Return the (X, Y) coordinate for the center point of the cell that contains the specified text.  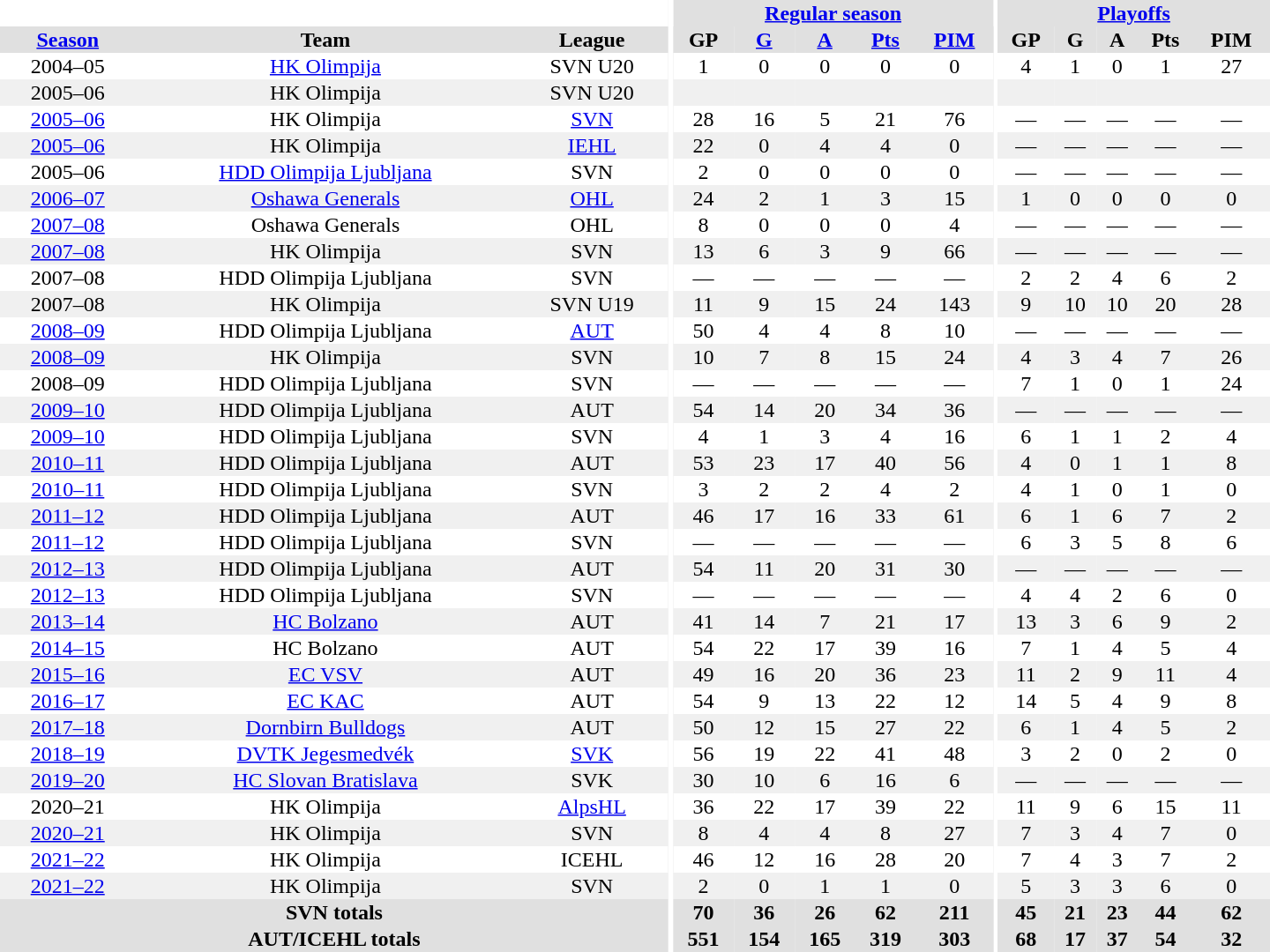
2016–17 (67, 701)
31 (885, 569)
2019–20 (67, 780)
319 (885, 939)
37 (1117, 939)
2015–16 (67, 674)
2018–19 (67, 754)
49 (704, 674)
2017–18 (67, 727)
2004–05 (67, 66)
AlpsHL (591, 807)
2014–15 (67, 648)
70 (704, 912)
EC VSV (325, 674)
2013–14 (67, 621)
Team (325, 40)
61 (954, 516)
ICEHL (591, 859)
AUT/ICEHL totals (334, 939)
Playoffs (1134, 13)
551 (704, 939)
Regular season (833, 13)
66 (954, 251)
Dornbirn Bulldogs (325, 727)
IEHL (591, 145)
44 (1166, 912)
48 (954, 754)
DVTK Jegesmedvék (325, 754)
SVN U19 (591, 304)
143 (954, 304)
303 (954, 939)
34 (885, 410)
HC Slovan Bratislava (325, 780)
33 (885, 516)
53 (704, 463)
211 (954, 912)
68 (1026, 939)
76 (954, 119)
Season (67, 40)
154 (764, 939)
40 (885, 463)
45 (1026, 912)
2006–07 (67, 198)
League (591, 40)
165 (825, 939)
EC KAC (325, 701)
19 (764, 754)
SVN totals (334, 912)
32 (1231, 939)
